Return (x, y) of the center of cell containing provided text 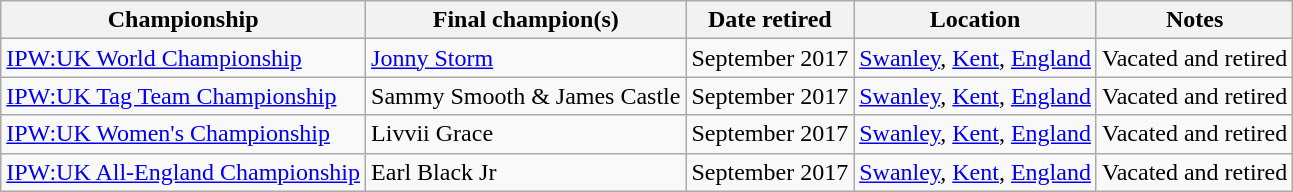
Final champion(s) (526, 20)
Date retired (770, 20)
IPW:UK Women's Championship (184, 134)
Championship (184, 20)
IPW:UK Tag Team Championship (184, 96)
IPW:UK World Championship (184, 58)
Notes (1194, 20)
Livvii Grace (526, 134)
Earl Black Jr (526, 172)
Sammy Smooth & James Castle (526, 96)
Jonny Storm (526, 58)
Location (976, 20)
IPW:UK All-England Championship (184, 172)
